Output the [X, Y] coordinate of the center of the cell containing the given text.  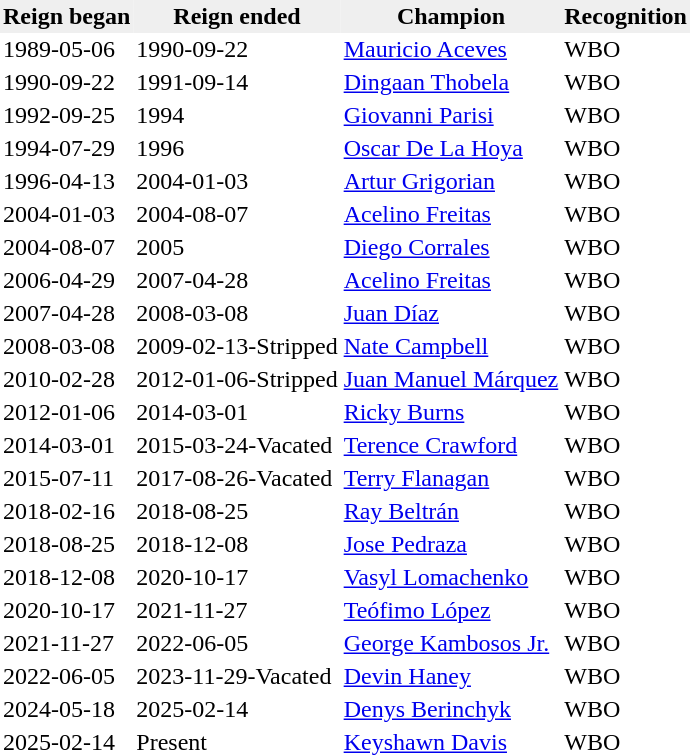
1996-04-13 [66, 182]
George Kambosos Jr. [452, 644]
Dingaan Thobela [452, 82]
2024-05-18 [66, 710]
Teófimo López [452, 610]
Champion [452, 16]
Oscar De La Hoya [452, 148]
1996 [236, 148]
Recognition [626, 16]
1989-05-06 [66, 50]
2010-02-28 [66, 380]
1992-09-25 [66, 116]
1991-09-14 [236, 82]
2009-02-13-Stripped [236, 346]
2017-08-26-Vacated [236, 478]
2018-02-16 [66, 512]
Devin Haney [452, 676]
2012-01-06 [66, 412]
2005 [236, 248]
Reign began [66, 16]
Jose Pedraza [452, 544]
Terence Crawford [452, 446]
Nate Campbell [452, 346]
Terry Flanagan [452, 478]
2006-04-29 [66, 280]
Artur Grigorian [452, 182]
1994 [236, 116]
2023-11-29-Vacated [236, 676]
Ray Beltrán [452, 512]
Reign ended [236, 16]
Vasyl Lomachenko [452, 578]
2012-01-06-Stripped [236, 380]
2025-02-14 [236, 710]
1994-07-29 [66, 148]
2015-03-24-Vacated [236, 446]
Ricky Burns [452, 412]
Juan Díaz [452, 314]
Denys Berinchyk [452, 710]
2015-07-11 [66, 478]
Juan Manuel Márquez [452, 380]
Giovanni Parisi [452, 116]
Mauricio Aceves [452, 50]
Diego Corrales [452, 248]
